Determine the [x, y] coordinate at the center of the cell enclosing the given text.  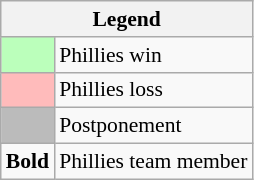
Bold [28, 162]
Legend [127, 19]
Phillies team member [153, 162]
Postponement [153, 126]
Phillies loss [153, 90]
Phillies win [153, 55]
